Capture the cell that displays the provided text and extract its [x, y] central coordinate. 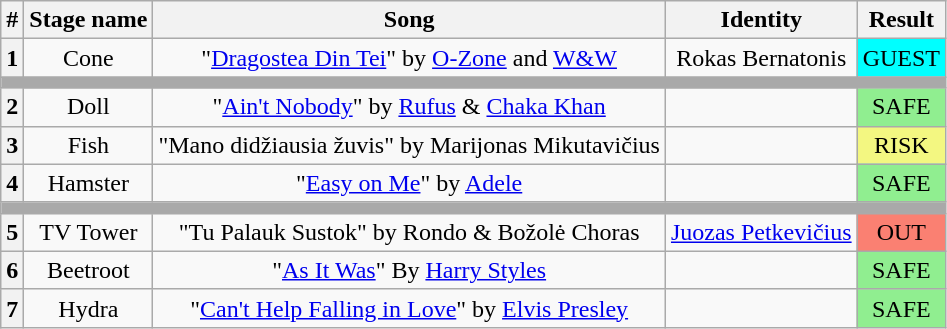
"As It Was" By Harry Styles [410, 270]
Rokas Bernatonis [761, 58]
"Can't Help Falling in Love" by Elvis Presley [410, 308]
# [12, 20]
6 [12, 270]
"Easy on Me" by Adele [410, 183]
"Tu Palauk Sustok" by Rondo & Božolė Choras [410, 232]
Doll [88, 107]
"Ain't Nobody" by Rufus & Chaka Khan [410, 107]
Identity [761, 20]
4 [12, 183]
RISK [901, 145]
Cone [88, 58]
OUT [901, 232]
Hamster [88, 183]
Song [410, 20]
Beetroot [88, 270]
Result [901, 20]
Juozas Petkevičius [761, 232]
GUEST [901, 58]
Hydra [88, 308]
TV Tower [88, 232]
"Mano didžiausia žuvis" by Marijonas Mikutavičius [410, 145]
7 [12, 308]
5 [12, 232]
Stage name [88, 20]
Fish [88, 145]
3 [12, 145]
2 [12, 107]
"Dragostea Din Tei" by O-Zone and W&W [410, 58]
1 [12, 58]
